For the text-containing cell, return its midpoint in (x, y) coordinate format. 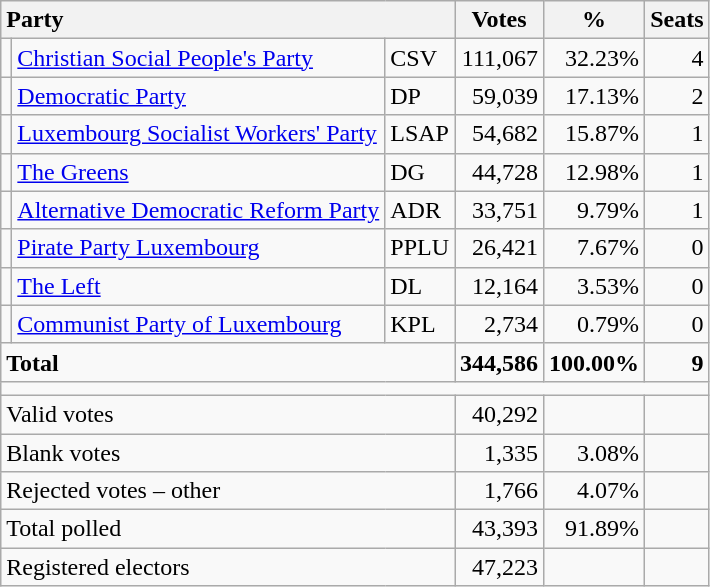
3.08% (594, 453)
DG (420, 172)
44,728 (498, 172)
2 (677, 96)
344,586 (498, 362)
Luxembourg Socialist Workers' Party (198, 134)
Pirate Party Luxembourg (198, 248)
ADR (420, 210)
Alternative Democratic Reform Party (198, 210)
4.07% (594, 491)
43,393 (498, 529)
59,039 (498, 96)
Christian Social People's Party (198, 58)
9.79% (594, 210)
% (594, 20)
KPL (420, 324)
17.13% (594, 96)
CSV (420, 58)
47,223 (498, 567)
7.67% (594, 248)
1,766 (498, 491)
Registered electors (228, 567)
4 (677, 58)
12.98% (594, 172)
Blank votes (228, 453)
The Left (198, 286)
2,734 (498, 324)
Valid votes (228, 414)
15.87% (594, 134)
0.79% (594, 324)
Rejected votes – other (228, 491)
40,292 (498, 414)
DL (420, 286)
The Greens (198, 172)
33,751 (498, 210)
111,067 (498, 58)
9 (677, 362)
54,682 (498, 134)
1,335 (498, 453)
3.53% (594, 286)
91.89% (594, 529)
Party (228, 20)
Seats (677, 20)
Votes (498, 20)
26,421 (498, 248)
Total polled (228, 529)
Total (228, 362)
100.00% (594, 362)
DP (420, 96)
Communist Party of Luxembourg (198, 324)
12,164 (498, 286)
32.23% (594, 58)
LSAP (420, 134)
Democratic Party (198, 96)
PPLU (420, 248)
